Search for the cell housing the specified text and yield its (x, y) center coordinate. 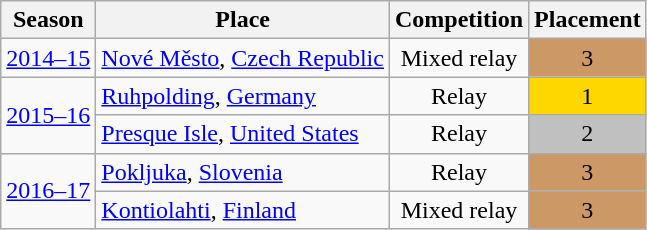
2016–17 (48, 191)
Presque Isle, United States (243, 134)
Ruhpolding, Germany (243, 96)
2 (588, 134)
2014–15 (48, 58)
Pokljuka, Slovenia (243, 172)
Placement (588, 20)
1 (588, 96)
Competition (458, 20)
Nové Město, Czech Republic (243, 58)
Season (48, 20)
2015–16 (48, 115)
Place (243, 20)
Kontiolahti, Finland (243, 210)
